Scan for the cell matching the given text and deliver its [x, y] coordinate at center. 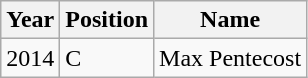
Position [107, 20]
C [107, 58]
Max Pentecost [230, 58]
2014 [30, 58]
Name [230, 20]
Year [30, 20]
